Locate the cell with the specified text and output its (x, y) center coordinate. 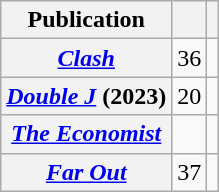
Clash (86, 58)
20 (190, 96)
Far Out (86, 172)
36 (190, 58)
Publication (86, 20)
Double J (2023) (86, 96)
The Economist (86, 134)
37 (190, 172)
